Search for the cell housing the specified text and yield its [x, y] center coordinate. 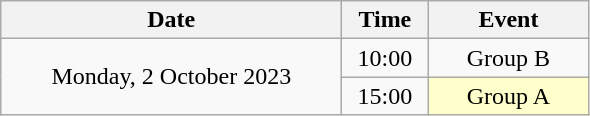
Time [385, 20]
Event [508, 20]
Monday, 2 October 2023 [172, 77]
15:00 [385, 96]
Group A [508, 96]
10:00 [385, 58]
Date [172, 20]
Group B [508, 58]
